Capture the cell that displays the provided text and extract its [x, y] central coordinate. 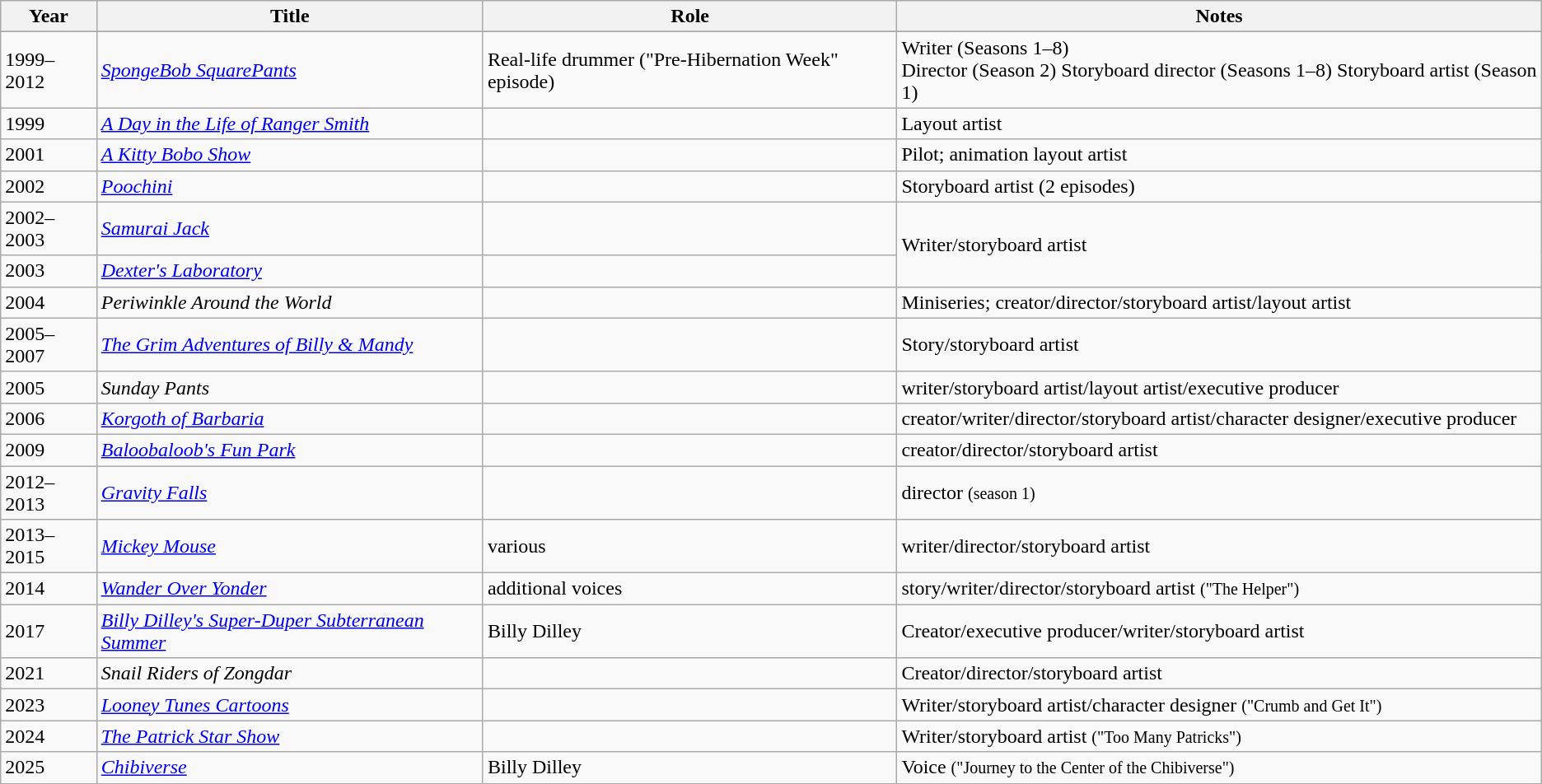
Periwinkle Around the World [290, 302]
2023 [49, 705]
story/writer/director/storyboard artist ("The Helper") [1219, 589]
Writer/storyboard artist [1219, 244]
Dexter's Laboratory [290, 271]
2021 [49, 674]
Looney Tunes Cartoons [290, 705]
Real-life drummer ("Pre-Hibernation Week" episode) [689, 70]
Story/storyboard artist [1219, 344]
Pilot; animation layout artist [1219, 155]
2001 [49, 155]
writer/director/storyboard artist [1219, 547]
2013–2015 [49, 547]
Samurai Jack [290, 229]
2025 [49, 768]
Title [290, 16]
director (season 1) [1219, 492]
SpongeBob SquarePants [290, 70]
The Grim Adventures of Billy & Mandy [290, 344]
Year [49, 16]
writer/storyboard artist/layout artist/executive producer [1219, 387]
1999 [49, 124]
2002 [49, 186]
2009 [49, 450]
various [689, 547]
Gravity Falls [290, 492]
2003 [49, 271]
Sunday Pants [290, 387]
1999–2012 [49, 70]
creator/director/storyboard artist [1219, 450]
Wander Over Yonder [290, 589]
The Patrick Star Show [290, 736]
2014 [49, 589]
2005–2007 [49, 344]
Mickey Mouse [290, 547]
Baloobaloob's Fun Park [290, 450]
Storyboard artist (2 episodes) [1219, 186]
2004 [49, 302]
Creator/director/storyboard artist [1219, 674]
2005 [49, 387]
Korgoth of Barbaria [290, 418]
Voice ("Journey to the Center of the Chibiverse") [1219, 768]
Layout artist [1219, 124]
Writer/storyboard artist/character designer ("Crumb and Get It") [1219, 705]
Snail Riders of Zongdar [290, 674]
2017 [49, 631]
Miniseries; creator/director/storyboard artist/layout artist [1219, 302]
A Kitty Bobo Show [290, 155]
Chibiverse [290, 768]
additional voices [689, 589]
A Day in the Life of Ranger Smith [290, 124]
Creator/executive producer/writer/storyboard artist [1219, 631]
Writer (Seasons 1–8)Director (Season 2) Storyboard director (Seasons 1–8) Storyboard artist (Season 1) [1219, 70]
2002–2003 [49, 229]
creator/writer/director/storyboard artist/character designer/executive producer [1219, 418]
2006 [49, 418]
2024 [49, 736]
Poochini [290, 186]
Role [689, 16]
Notes [1219, 16]
2012–2013 [49, 492]
Billy Dilley's Super-Duper Subterranean Summer [290, 631]
Writer/storyboard artist ("Too Many Patricks") [1219, 736]
